Pinpoint the cell where the given text exists, returning its [x, y] midpoint coordinate. 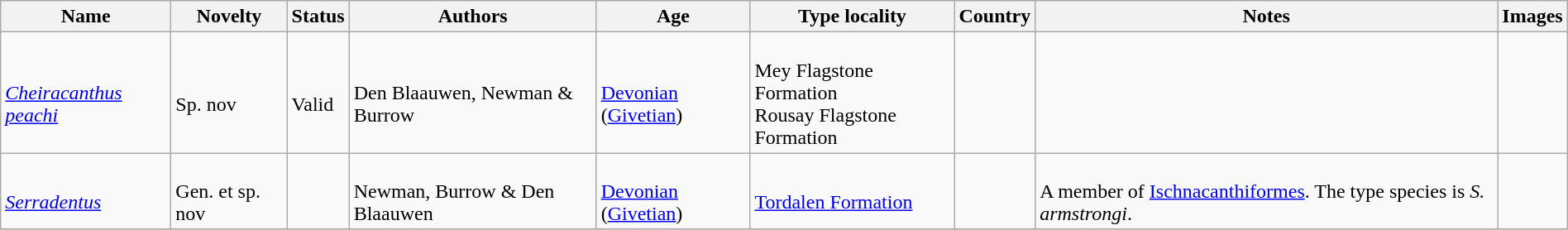
Serradentus [86, 191]
Gen. et sp. nov [229, 191]
Valid [318, 93]
Type locality [852, 17]
Newman, Burrow & Den Blaauwen [473, 191]
Den Blaauwen, Newman & Burrow [473, 93]
Images [1533, 17]
Country [995, 17]
Sp. nov [229, 93]
Authors [473, 17]
Mey Flagstone Formation Rousay Flagstone Formation [852, 93]
Notes [1267, 17]
Novelty [229, 17]
Name [86, 17]
Cheiracanthus peachi [86, 93]
Tordalen Formation [852, 191]
Age [673, 17]
Status [318, 17]
A member of Ischnacanthiformes. The type species is S. armstrongi. [1267, 191]
